Return the [X, Y] coordinate for the center point of the cell that contains the specified text.  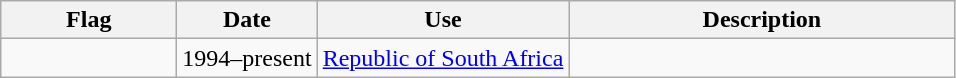
Use [443, 20]
Republic of South Africa [443, 58]
Flag [89, 20]
1994–present [247, 58]
Description [762, 20]
Date [247, 20]
